Output the (X, Y) coordinate of the center of the cell containing the given text.  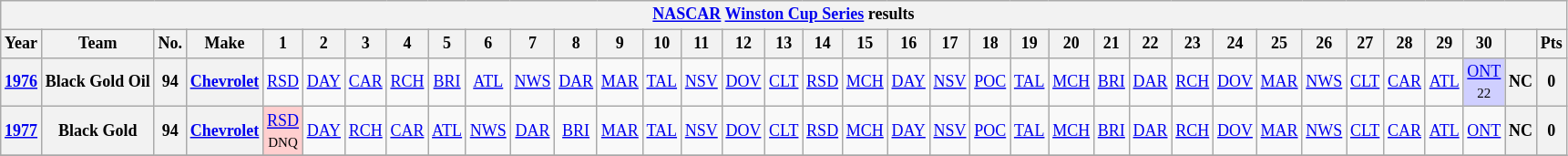
29 (1444, 44)
Make (224, 44)
9 (620, 44)
Pts (1551, 44)
Team (97, 44)
5 (447, 44)
16 (908, 44)
11 (702, 44)
1976 (22, 82)
3 (365, 44)
26 (1325, 44)
27 (1365, 44)
Year (22, 44)
6 (488, 44)
24 (1235, 44)
4 (407, 44)
ONT (1484, 131)
19 (1030, 44)
No. (169, 44)
1 (283, 44)
Black Gold (97, 131)
22 (1150, 44)
RSDDNQ (283, 131)
15 (865, 44)
20 (1071, 44)
7 (532, 44)
12 (743, 44)
18 (990, 44)
1977 (22, 131)
Black Gold Oil (97, 82)
23 (1193, 44)
30 (1484, 44)
13 (784, 44)
17 (949, 44)
14 (823, 44)
21 (1112, 44)
10 (661, 44)
25 (1279, 44)
8 (576, 44)
2 (323, 44)
28 (1405, 44)
ONT22 (1484, 82)
NASCAR Winston Cup Series results (784, 15)
